Pinpoint the cell where the given text exists, returning its (X, Y) midpoint coordinate. 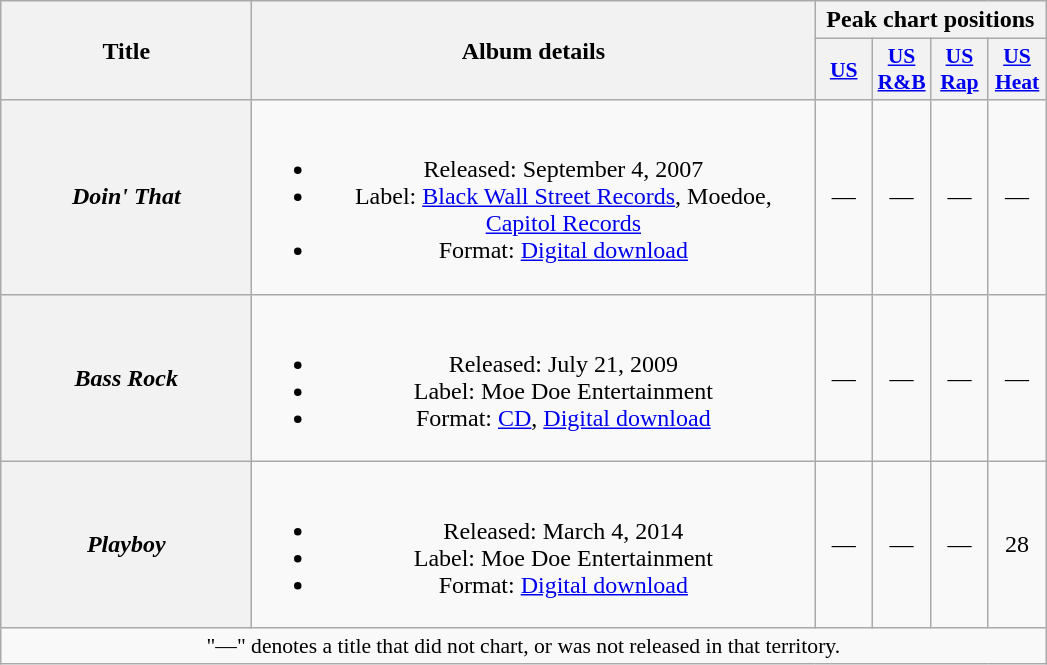
US (844, 70)
Doin' That (126, 197)
Title (126, 50)
Bass Rock (126, 378)
Released: July 21, 2009Label: Moe Doe EntertainmentFormat: CD, Digital download (534, 378)
Released: March 4, 2014Label: Moe Doe EntertainmentFormat: Digital download (534, 544)
US Heat (1017, 70)
"—" denotes a title that did not chart, or was not released in that territory. (524, 646)
Peak chart positions (930, 20)
Playboy (126, 544)
Album details (534, 50)
US R&B (902, 70)
US Rap (960, 70)
Released: September 4, 2007Label: Black Wall Street Records, Moedoe, Capitol RecordsFormat: Digital download (534, 197)
28 (1017, 544)
